Provide the [x, y] coordinate of the cell's center where the given text is located.  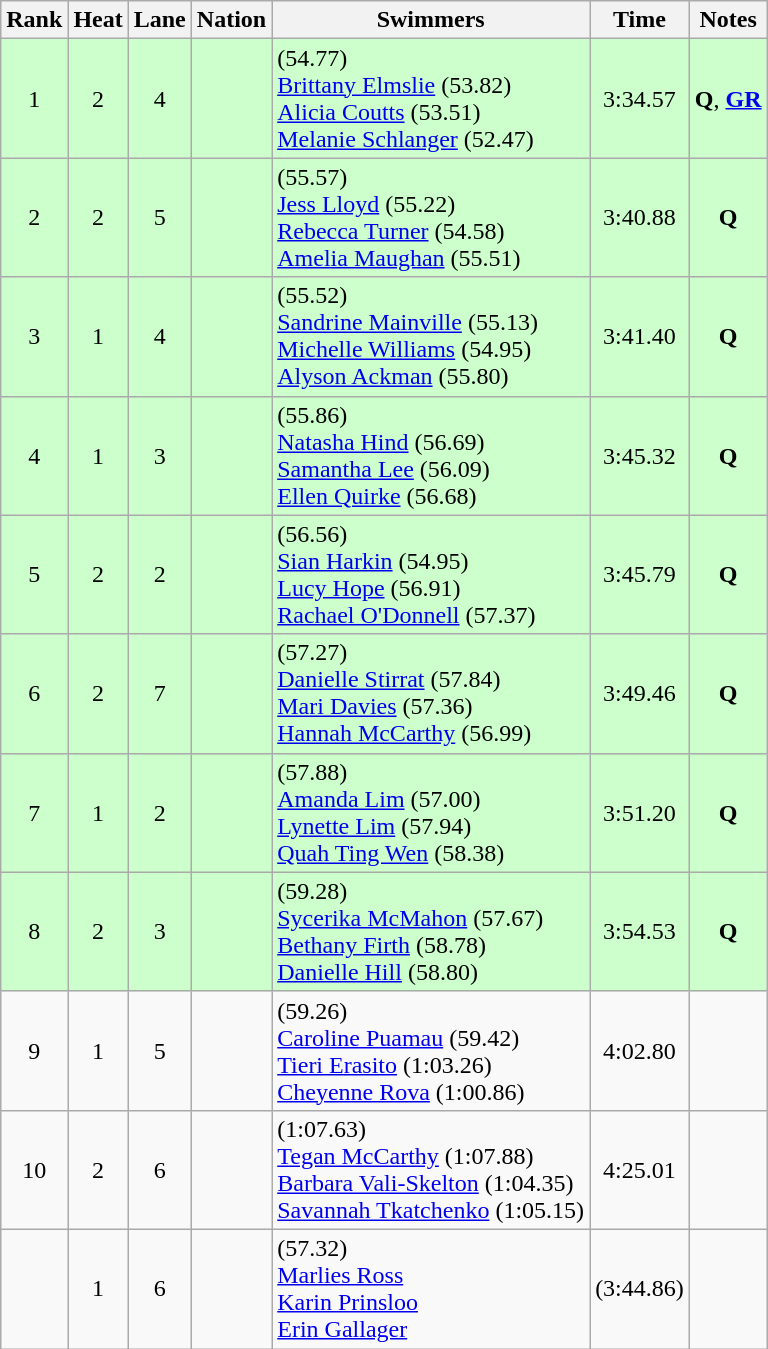
Rank [34, 20]
(55.52)Sandrine Mainville (55.13)Michelle Williams (54.95)Alyson Ackman (55.80) [431, 336]
3:54.53 [640, 932]
(55.57)Jess Lloyd (55.22)Rebecca Turner (54.58)Amelia Maughan (55.51) [431, 218]
(56.56)Sian Harkin (54.95)Lucy Hope (56.91)Rachael O'Donnell (57.37) [431, 574]
Heat [98, 20]
(54.77)Brittany Elmslie (53.82)Alicia Coutts (53.51)Melanie Schlanger (52.47) [431, 98]
3:45.32 [640, 456]
Notes [728, 20]
3:41.40 [640, 336]
8 [34, 932]
(57.88)Amanda Lim (57.00)Lynette Lim (57.94)Quah Ting Wen (58.38) [431, 812]
3:45.79 [640, 574]
(59.26)Caroline Puamau (59.42)Tieri Erasito (1:03.26)Cheyenne Rova (1:00.86) [431, 1050]
Lane [160, 20]
10 [34, 1170]
Q, GR [728, 98]
(1:07.63)Tegan McCarthy (1:07.88)Barbara Vali-Skelton (1:04.35)Savannah Tkatchenko (1:05.15) [431, 1170]
4:02.80 [640, 1050]
(57.27)Danielle Stirrat (57.84)Mari Davies (57.36)Hannah McCarthy (56.99) [431, 694]
3:34.57 [640, 98]
3:49.46 [640, 694]
(3:44.86) [640, 1288]
(59.28)Sycerika McMahon (57.67)Bethany Firth (58.78)Danielle Hill (58.80) [431, 932]
(55.86)Natasha Hind (56.69)Samantha Lee (56.09)Ellen Quirke (56.68) [431, 456]
Nation [231, 20]
3:51.20 [640, 812]
4:25.01 [640, 1170]
9 [34, 1050]
Time [640, 20]
Swimmers [431, 20]
3:40.88 [640, 218]
(57.32)Marlies RossKarin PrinslooErin Gallager [431, 1288]
